Return [X, Y] of the center of cell containing provided text 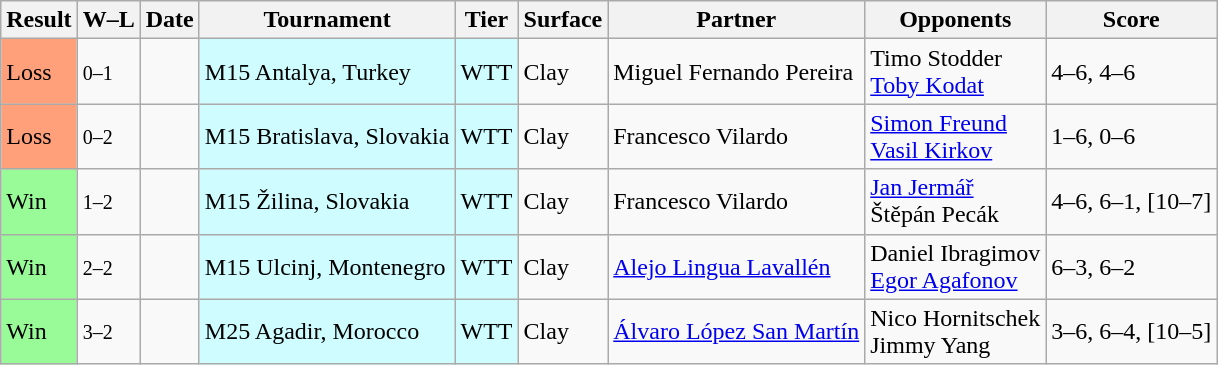
0–1 [108, 72]
Simon Freund Vasil Kirkov [956, 136]
Jan Jermář Štěpán Pecák [956, 202]
1–6, 0–6 [1132, 136]
3–6, 6–4, [10–5] [1132, 332]
Opponents [956, 20]
4–6, 6–1, [10–7] [1132, 202]
Tier [486, 20]
Score [1132, 20]
6–3, 6–2 [1132, 266]
2–2 [108, 266]
4–6, 4–6 [1132, 72]
Daniel Ibragimov Egor Agafonov [956, 266]
Timo Stodder Toby Kodat [956, 72]
Partner [736, 20]
Date [170, 20]
M15 Žilina, Slovakia [327, 202]
Alejo Lingua Lavallén [736, 266]
Nico Hornitschek Jimmy Yang [956, 332]
M25 Agadir, Morocco [327, 332]
1–2 [108, 202]
M15 Ulcinj, Montenegro [327, 266]
Surface [563, 20]
M15 Antalya, Turkey [327, 72]
Miguel Fernando Pereira [736, 72]
M15 Bratislava, Slovakia [327, 136]
Álvaro López San Martín [736, 332]
Result [39, 20]
Tournament [327, 20]
W–L [108, 20]
3–2 [108, 332]
0–2 [108, 136]
